Identify which cell holds the provided text, then report its (X, Y) central coordinate. 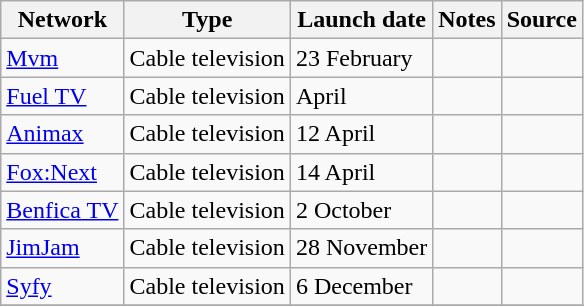
Fuel TV (62, 96)
6 December (361, 286)
2 October (361, 210)
Syfy (62, 286)
14 April (361, 172)
JimJam (62, 248)
Fox:Next (62, 172)
April (361, 96)
23 February (361, 58)
Mvm (62, 58)
28 November (361, 248)
Animax (62, 134)
Notes (467, 20)
Type (207, 20)
12 April (361, 134)
Network (62, 20)
Source (542, 20)
Benfica TV (62, 210)
Launch date (361, 20)
